Locate the cell with the specified text and output its [x, y] center coordinate. 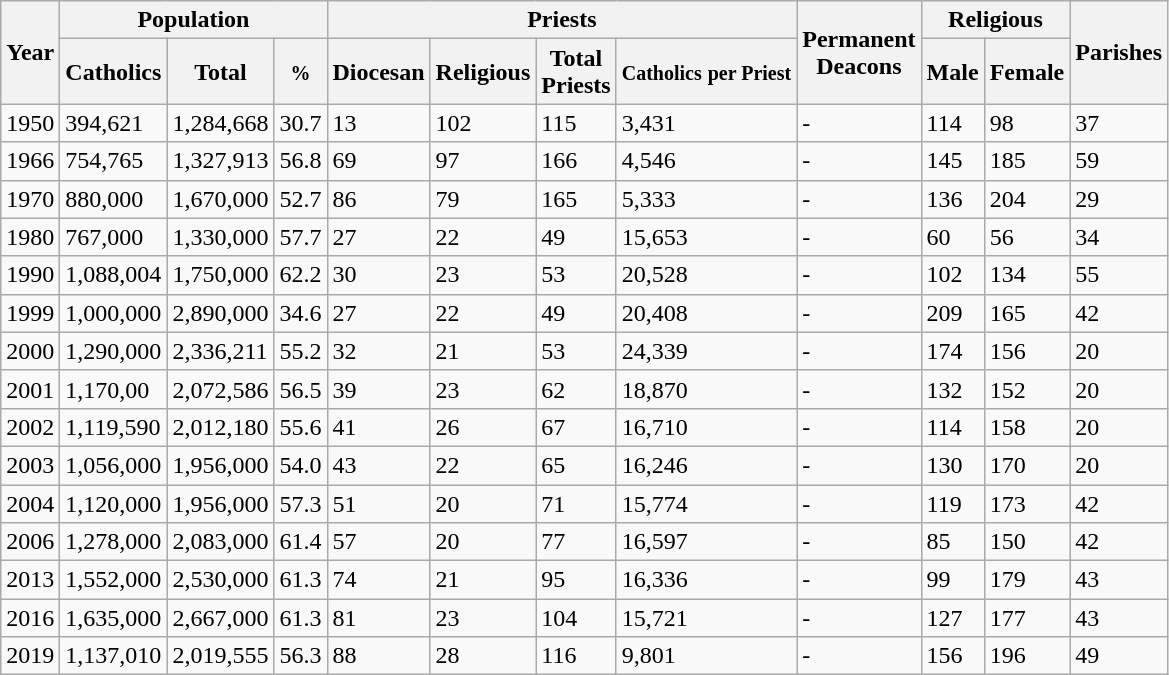
56.5 [300, 389]
Priests [562, 20]
2,336,211 [220, 351]
1,327,913 [220, 161]
56 [1027, 237]
209 [952, 313]
67 [576, 427]
2,083,000 [220, 542]
28 [483, 656]
2006 [30, 542]
Male [952, 72]
98 [1027, 123]
2019 [30, 656]
2,667,000 [220, 618]
394,621 [114, 123]
5,333 [706, 199]
2013 [30, 580]
2,072,586 [220, 389]
2016 [30, 618]
2,530,000 [220, 580]
85 [952, 542]
55.2 [300, 351]
30 [378, 275]
Catholics per Priest [706, 72]
Parishes [1119, 52]
34.6 [300, 313]
Diocesan [378, 72]
16,710 [706, 427]
196 [1027, 656]
60 [952, 237]
62.2 [300, 275]
1,119,590 [114, 427]
26 [483, 427]
18,870 [706, 389]
97 [483, 161]
204 [1027, 199]
1990 [30, 275]
1950 [30, 123]
62 [576, 389]
41 [378, 427]
2001 [30, 389]
16,336 [706, 580]
56.8 [300, 161]
59 [1119, 161]
1980 [30, 237]
179 [1027, 580]
Total [220, 72]
79 [483, 199]
77 [576, 542]
1,137,010 [114, 656]
1,635,000 [114, 618]
177 [1027, 618]
34 [1119, 237]
55.6 [300, 427]
1,552,000 [114, 580]
2002 [30, 427]
71 [576, 503]
86 [378, 199]
30.7 [300, 123]
99 [952, 580]
% [300, 72]
3,431 [706, 123]
754,765 [114, 161]
24,339 [706, 351]
TotalPriests [576, 72]
880,000 [114, 199]
134 [1027, 275]
15,653 [706, 237]
132 [952, 389]
145 [952, 161]
15,774 [706, 503]
1999 [30, 313]
2003 [30, 465]
767,000 [114, 237]
39 [378, 389]
1,330,000 [220, 237]
2,012,180 [220, 427]
Population [194, 20]
173 [1027, 503]
4,546 [706, 161]
52.7 [300, 199]
116 [576, 656]
1,670,000 [220, 199]
1970 [30, 199]
1,278,000 [114, 542]
1,088,004 [114, 275]
136 [952, 199]
57 [378, 542]
16,597 [706, 542]
152 [1027, 389]
115 [576, 123]
88 [378, 656]
1,000,000 [114, 313]
174 [952, 351]
20,408 [706, 313]
57.3 [300, 503]
1966 [30, 161]
2,890,000 [220, 313]
61.4 [300, 542]
13 [378, 123]
56.3 [300, 656]
2,019,555 [220, 656]
95 [576, 580]
37 [1119, 123]
1,120,000 [114, 503]
119 [952, 503]
Female [1027, 72]
20,528 [706, 275]
57.7 [300, 237]
185 [1027, 161]
1,056,000 [114, 465]
81 [378, 618]
130 [952, 465]
Year [30, 52]
69 [378, 161]
54.0 [300, 465]
2004 [30, 503]
127 [952, 618]
Catholics [114, 72]
1,750,000 [220, 275]
51 [378, 503]
1,170,00 [114, 389]
32 [378, 351]
16,246 [706, 465]
9,801 [706, 656]
1,284,668 [220, 123]
104 [576, 618]
65 [576, 465]
150 [1027, 542]
29 [1119, 199]
1,290,000 [114, 351]
15,721 [706, 618]
PermanentDeacons [859, 52]
2000 [30, 351]
74 [378, 580]
166 [576, 161]
158 [1027, 427]
170 [1027, 465]
55 [1119, 275]
